Return the (X, Y) coordinate for the center point of the cell that contains the specified text.  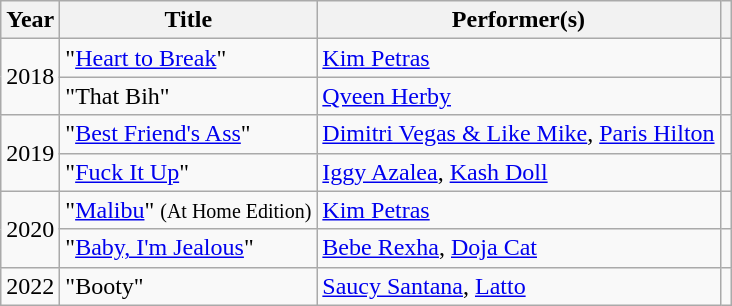
"Malibu" (At Home Edition) (188, 210)
Bebe Rexha, Doja Cat (518, 248)
Year (30, 20)
2020 (30, 229)
Performer(s) (518, 20)
"Fuck It Up" (188, 172)
Qveen Herby (518, 96)
2022 (30, 286)
"Booty" (188, 286)
Title (188, 20)
"Baby, I'm Jealous" (188, 248)
"Best Friend's Ass" (188, 134)
"Heart to Break" (188, 58)
2018 (30, 77)
Iggy Azalea, Kash Doll (518, 172)
"That Bih" (188, 96)
2019 (30, 153)
Saucy Santana, Latto (518, 286)
Dimitri Vegas & Like Mike, Paris Hilton (518, 134)
